Capture the cell that displays the provided text and extract its [X, Y] central coordinate. 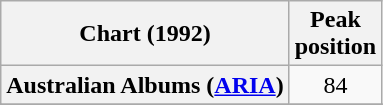
Chart (1992) [145, 34]
Peakposition [335, 34]
Australian Albums (ARIA) [145, 85]
84 [335, 85]
